Return [x, y] of the center of cell containing provided text 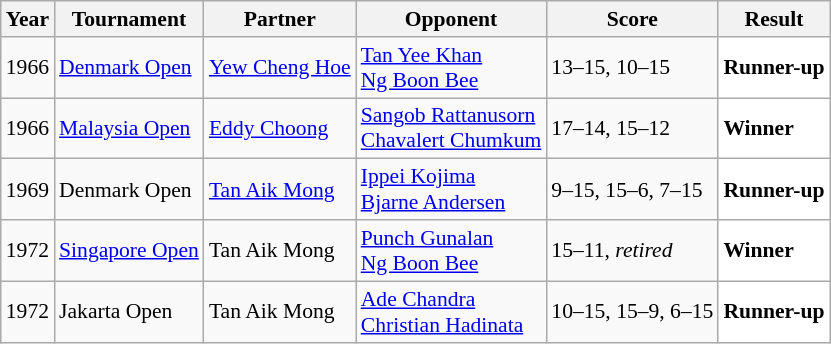
Jakarta Open [129, 312]
10–15, 15–9, 6–15 [632, 312]
Opponent [452, 19]
1969 [28, 190]
Eddy Choong [280, 128]
Sangob Rattanusorn Chavalert Chumkum [452, 128]
Tournament [129, 19]
Score [632, 19]
Ade Chandra Christian Hadinata [452, 312]
Malaysia Open [129, 128]
9–15, 15–6, 7–15 [632, 190]
17–14, 15–12 [632, 128]
Partner [280, 19]
Punch Gunalan Ng Boon Bee [452, 250]
Tan Yee Khan Ng Boon Bee [452, 68]
Year [28, 19]
15–11, retired [632, 250]
Singapore Open [129, 250]
Yew Cheng Hoe [280, 68]
13–15, 10–15 [632, 68]
Result [774, 19]
Ippei Kojima Bjarne Andersen [452, 190]
